Determine the [X, Y] coordinate at the center of the cell enclosing the given text.  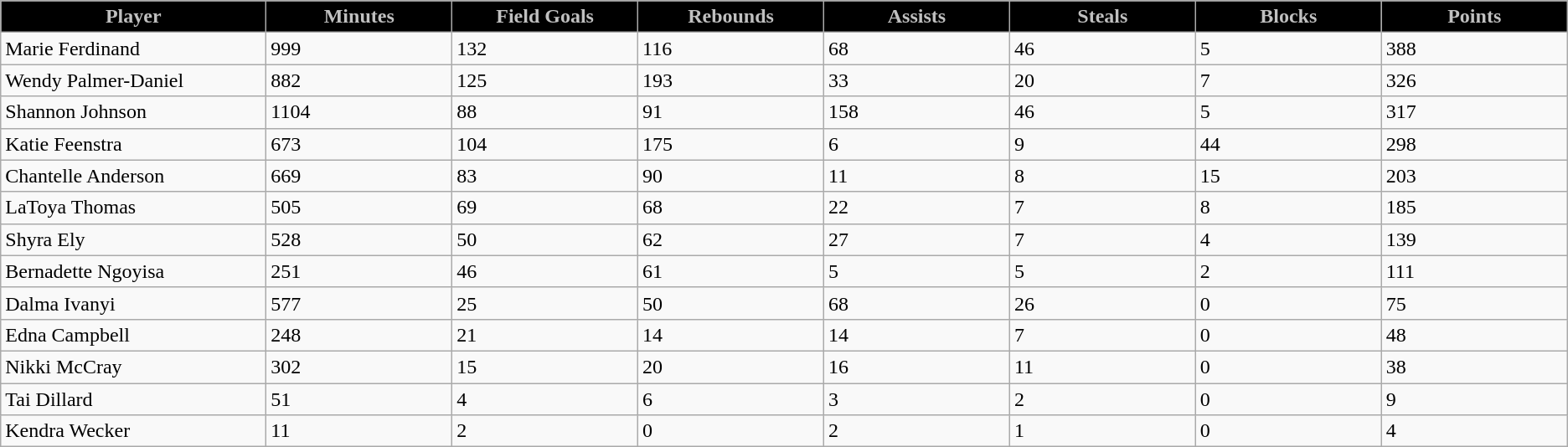
38 [1474, 367]
577 [359, 303]
Dalma Ivanyi [134, 303]
175 [731, 144]
Tai Dillard [134, 399]
Assists [916, 17]
999 [359, 49]
185 [1474, 208]
193 [731, 80]
83 [545, 176]
Katie Feenstra [134, 144]
25 [545, 303]
Field Goals [545, 17]
1104 [359, 112]
Bernadette Ngoyisa [134, 271]
116 [731, 49]
528 [359, 239]
91 [731, 112]
158 [916, 112]
139 [1474, 239]
Points [1474, 17]
203 [1474, 176]
Nikki McCray [134, 367]
27 [916, 239]
48 [1474, 335]
3 [916, 399]
62 [731, 239]
90 [731, 176]
Shyra Ely [134, 239]
51 [359, 399]
Steals [1102, 17]
Chantelle Anderson [134, 176]
251 [359, 271]
248 [359, 335]
669 [359, 176]
Wendy Palmer-Daniel [134, 80]
22 [916, 208]
Rebounds [731, 17]
104 [545, 144]
125 [545, 80]
298 [1474, 144]
Blocks [1288, 17]
21 [545, 335]
302 [359, 367]
Minutes [359, 17]
Kendra Wecker [134, 431]
Player [134, 17]
26 [1102, 303]
505 [359, 208]
Shannon Johnson [134, 112]
16 [916, 367]
75 [1474, 303]
Edna Campbell [134, 335]
LaToya Thomas [134, 208]
33 [916, 80]
44 [1288, 144]
69 [545, 208]
61 [731, 271]
882 [359, 80]
Marie Ferdinand [134, 49]
317 [1474, 112]
88 [545, 112]
673 [359, 144]
111 [1474, 271]
388 [1474, 49]
1 [1102, 431]
132 [545, 49]
326 [1474, 80]
